Locate the cell with the specified text and output its (x, y) center coordinate. 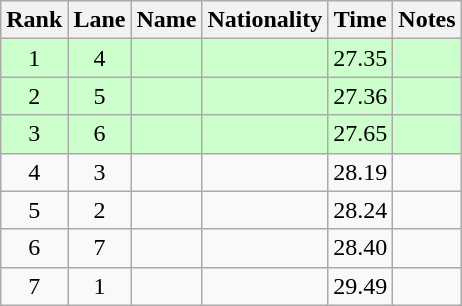
Lane (100, 20)
28.19 (360, 172)
27.36 (360, 96)
Name (166, 20)
Rank (34, 20)
Nationality (265, 20)
29.49 (360, 286)
27.35 (360, 58)
Notes (427, 20)
28.24 (360, 210)
28.40 (360, 248)
27.65 (360, 134)
Time (360, 20)
